Return the (X, Y) coordinate for the center point of the cell that contains the specified text.  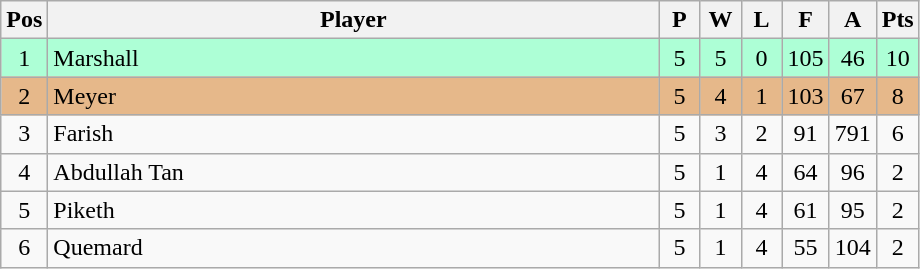
Marshall (354, 58)
W (720, 20)
Meyer (354, 96)
67 (852, 96)
Farish (354, 134)
Abdullah Tan (354, 172)
Player (354, 20)
P (680, 20)
L (762, 20)
103 (806, 96)
91 (806, 134)
Pos (24, 20)
F (806, 20)
96 (852, 172)
46 (852, 58)
105 (806, 58)
95 (852, 210)
0 (762, 58)
61 (806, 210)
A (852, 20)
64 (806, 172)
104 (852, 248)
10 (898, 58)
Piketh (354, 210)
Pts (898, 20)
Quemard (354, 248)
55 (806, 248)
8 (898, 96)
791 (852, 134)
